Detect which cell encompasses the target text, then output its (X, Y) center coordinate. 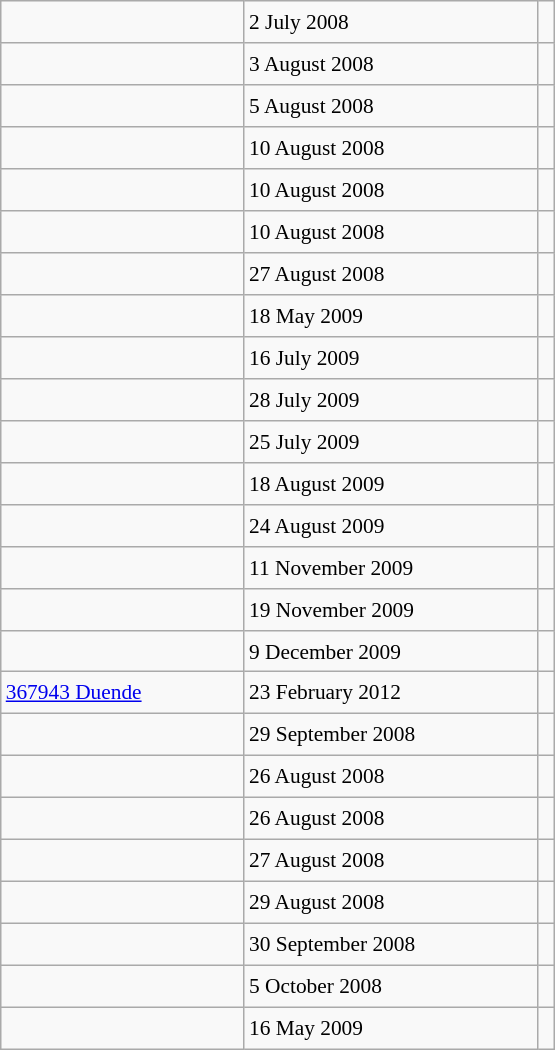
11 November 2009 (391, 567)
24 August 2009 (391, 525)
2 July 2008 (391, 22)
19 November 2009 (391, 609)
5 October 2008 (391, 986)
9 December 2009 (391, 651)
16 July 2009 (391, 358)
29 August 2008 (391, 903)
30 September 2008 (391, 945)
18 August 2009 (391, 483)
367943 Duende (122, 693)
23 February 2012 (391, 693)
5 August 2008 (391, 106)
16 May 2009 (391, 1028)
29 September 2008 (391, 735)
28 July 2009 (391, 399)
18 May 2009 (391, 316)
3 August 2008 (391, 64)
25 July 2009 (391, 441)
